Find where the given text appears and provide that cell's center as [X, Y] coordinate. 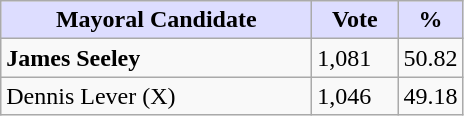
Mayoral Candidate [156, 20]
Vote [355, 20]
1,046 [355, 96]
% [430, 20]
50.82 [430, 58]
James Seeley [156, 58]
49.18 [430, 96]
1,081 [355, 58]
Dennis Lever (X) [156, 96]
